From the cell containing the given text, extract its center point as (X, Y) coordinate. 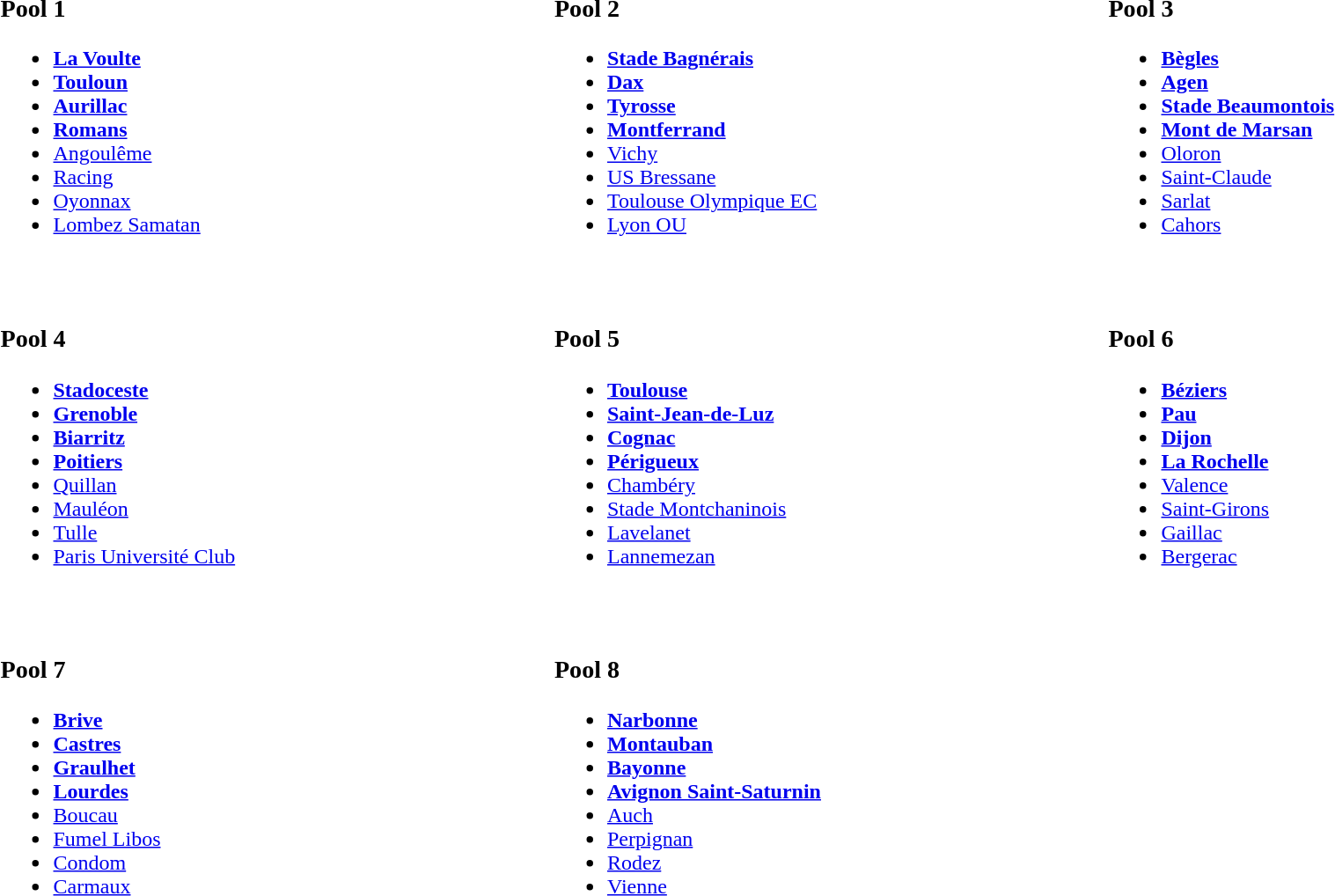
Pool 5ToulouseSaint-Jean-de-Luz CognacPérigueuxChambéryStade MontchaninoisLavelanetLannemezan (823, 432)
